Return [x, y] of the center of cell containing provided text 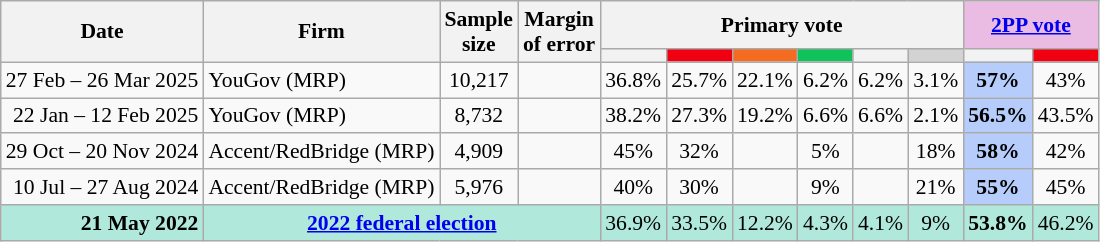
57% [998, 80]
27.3% [699, 116]
2.1% [936, 116]
8,732 [479, 116]
22 Jan – 12 Feb 2025 [102, 116]
4.1% [880, 223]
18% [936, 152]
56.5% [998, 116]
Date [102, 32]
21 May 2022 [102, 223]
3.1% [936, 80]
Samplesize [479, 32]
Marginof error [559, 32]
4.3% [826, 223]
2022 federal election [402, 223]
58% [998, 152]
4,909 [479, 152]
46.2% [1066, 223]
10,217 [479, 80]
55% [998, 187]
53.8% [998, 223]
22.1% [765, 80]
5% [826, 152]
19.2% [765, 116]
27 Feb – 26 Mar 2025 [102, 80]
36.9% [633, 223]
32% [699, 152]
10 Jul – 27 Aug 2024 [102, 187]
43% [1066, 80]
25.7% [699, 80]
33.5% [699, 223]
29 Oct – 20 Nov 2024 [102, 152]
38.2% [633, 116]
36.8% [633, 80]
Primary vote [782, 25]
42% [1066, 152]
43.5% [1066, 116]
40% [633, 187]
21% [936, 187]
2PP vote [1030, 25]
Firm [321, 32]
12.2% [765, 223]
5,976 [479, 187]
30% [699, 187]
